Capture the cell that displays the provided text and extract its (x, y) central coordinate. 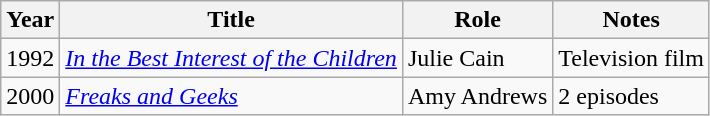
2000 (30, 96)
Freaks and Geeks (232, 96)
Notes (632, 20)
Role (477, 20)
1992 (30, 58)
In the Best Interest of the Children (232, 58)
Year (30, 20)
Julie Cain (477, 58)
Title (232, 20)
Television film (632, 58)
2 episodes (632, 96)
Amy Andrews (477, 96)
